Find where the given text appears and provide that cell's center as [x, y] coordinate. 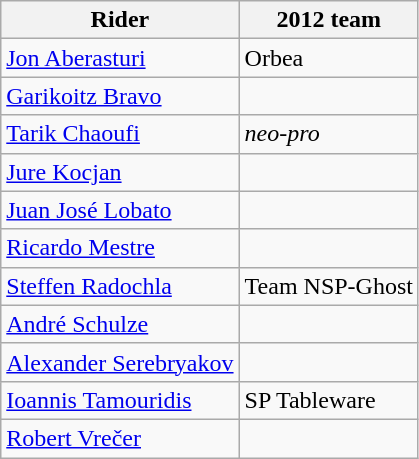
Juan José Lobato [120, 210]
Ricardo Mestre [120, 248]
SP Tableware [328, 400]
Jon Aberasturi [120, 58]
Ioannis Tamouridis [120, 400]
André Schulze [120, 324]
Jure Kocjan [120, 172]
Alexander Serebryakov [120, 362]
Robert Vrečer [120, 438]
Rider [120, 20]
Steffen Radochla [120, 286]
neo-pro [328, 134]
Team NSP-Ghost [328, 286]
2012 team [328, 20]
Orbea [328, 58]
Garikoitz Bravo [120, 96]
Tarik Chaoufi [120, 134]
